Locate the cell with the specified text and output its (x, y) center coordinate. 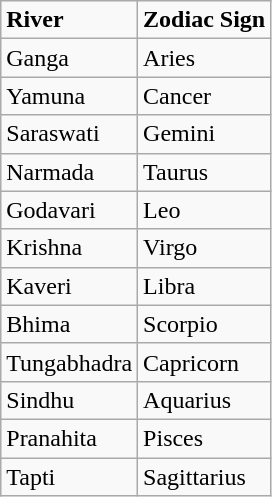
Virgo (204, 248)
Krishna (70, 248)
Bhima (70, 324)
Ganga (70, 58)
Aries (204, 58)
Godavari (70, 210)
Capricorn (204, 362)
Scorpio (204, 324)
Gemini (204, 134)
Yamuna (70, 96)
Saraswati (70, 134)
Cancer (204, 96)
Taurus (204, 172)
Tapti (70, 477)
Pisces (204, 438)
Pranahita (70, 438)
Leo (204, 210)
Sindhu (70, 400)
Aquarius (204, 400)
River (70, 20)
Tungabhadra (70, 362)
Sagittarius (204, 477)
Zodiac Sign (204, 20)
Libra (204, 286)
Kaveri (70, 286)
Narmada (70, 172)
